Return the [X, Y] coordinate for the center point of the cell that contains the specified text.  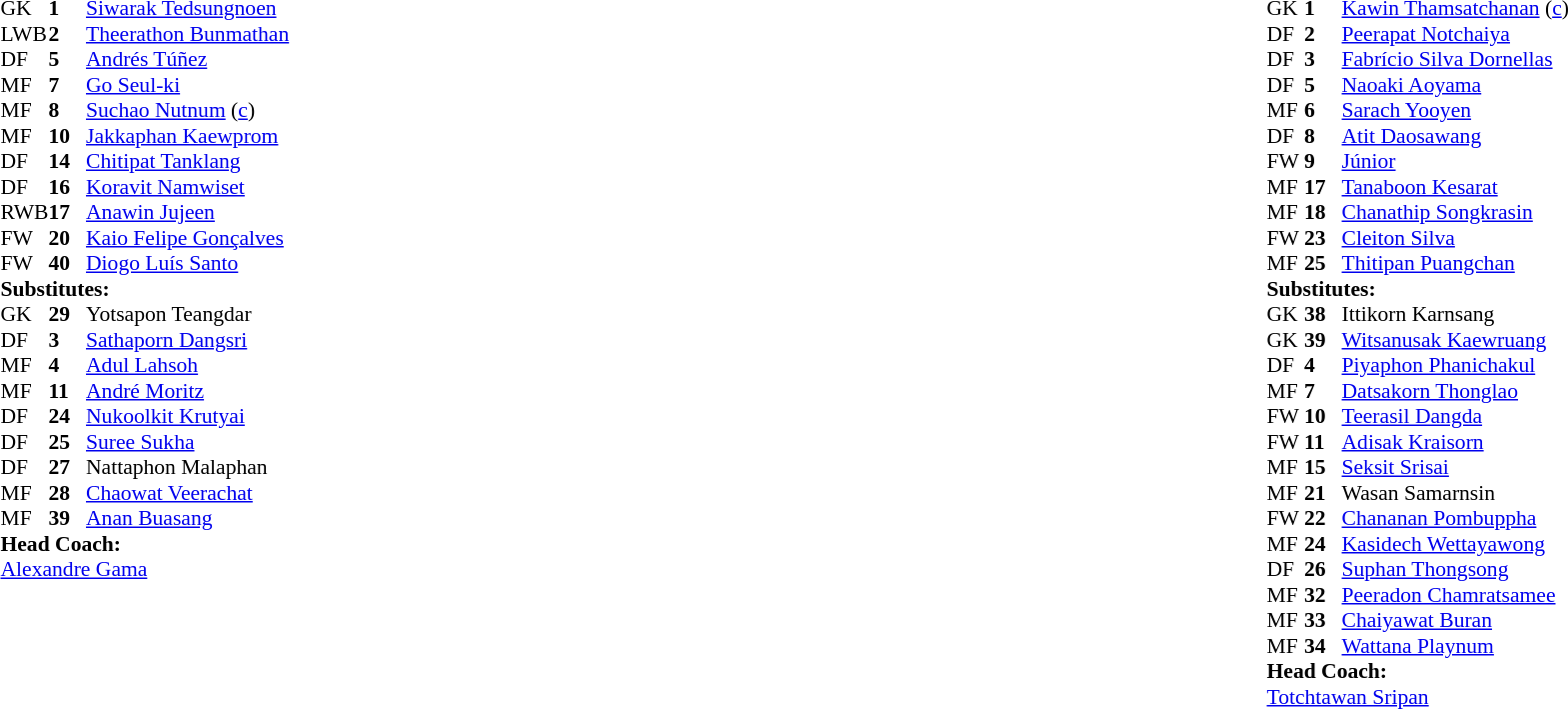
Chaowat Veerachat [188, 493]
29 [67, 315]
27 [67, 467]
Suchao Nutnum (c) [188, 111]
Adul Lahsoh [188, 365]
Alexandre Gama [144, 569]
Head Coach: [144, 544]
RWB [24, 213]
Theerathon Bunmathan [188, 34]
34 [1323, 646]
Jakkaphan Kaewprom [188, 136]
20 [67, 238]
Chitipat Tanklang [188, 161]
Go Seul-ki [188, 85]
Yotsapon Teangdar [188, 315]
Suree Sukha [188, 442]
28 [67, 493]
26 [1323, 569]
16 [67, 187]
Koravit Namwiset [188, 187]
Anawin Jujeen [188, 213]
32 [1323, 595]
14 [67, 161]
33 [1323, 621]
9 [1323, 161]
18 [1323, 213]
6 [1323, 111]
Anan Buasang [188, 519]
Diogo Luís Santo [188, 263]
Nukoolkit Krutyai [188, 417]
40 [67, 263]
22 [1323, 519]
LWB [24, 34]
Substitutes: [144, 289]
21 [1323, 493]
Andrés Túñez [188, 59]
Sathaporn Dangsri [188, 340]
Kaio Felipe Gonçalves [188, 238]
Nattaphon Malaphan [188, 467]
André Moritz [188, 391]
23 [1323, 238]
38 [1323, 315]
15 [1323, 467]
